Return the (x, y) coordinate for the center point of the cell that contains the specified text.  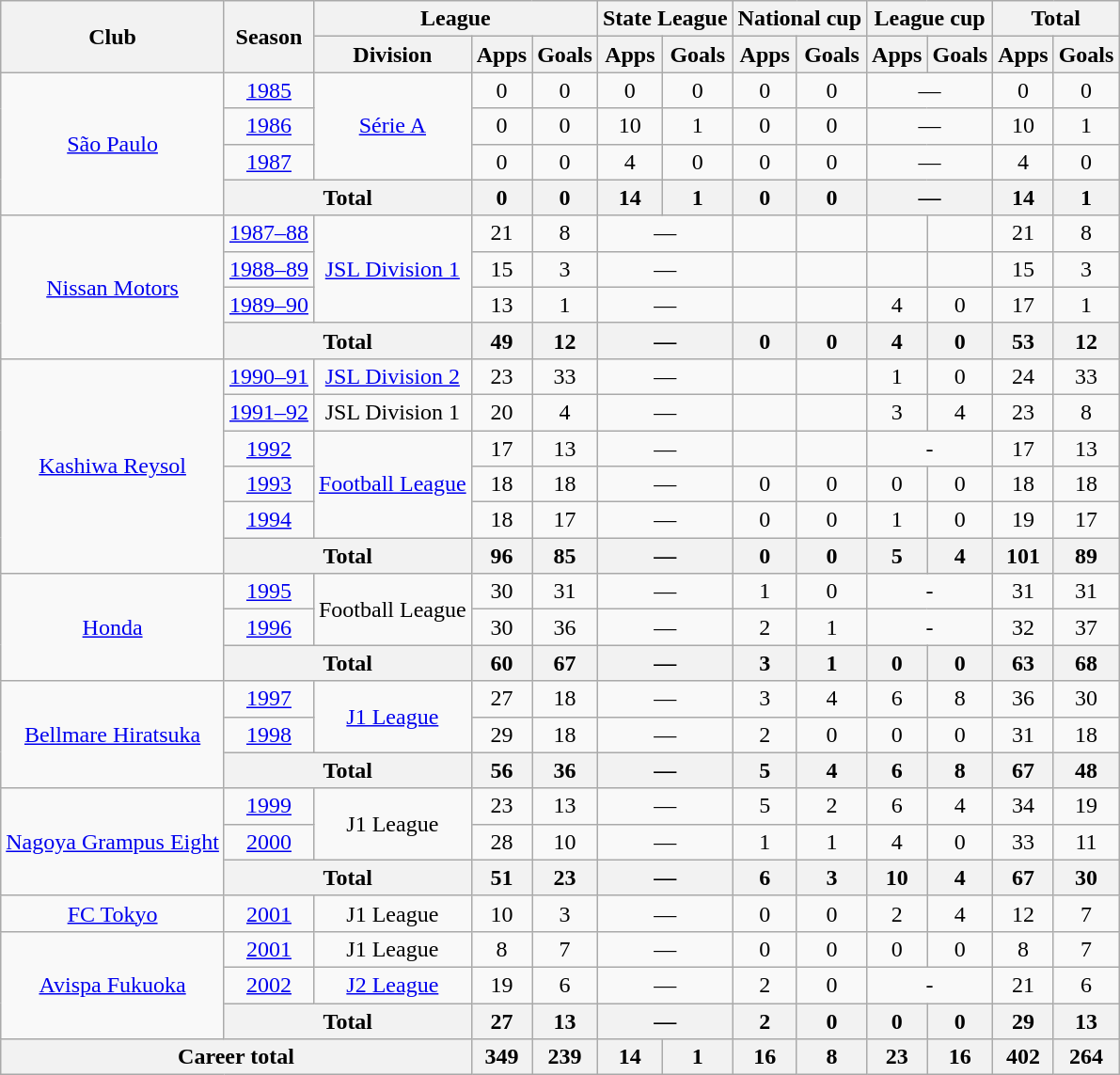
32 (1023, 627)
2002 (269, 985)
State League (665, 19)
1988–89 (269, 269)
28 (501, 842)
National cup (799, 19)
101 (1023, 556)
34 (1023, 806)
24 (1023, 376)
Career total (236, 1057)
1994 (269, 520)
Nissan Motors (113, 287)
1999 (269, 806)
1998 (269, 735)
49 (501, 340)
20 (501, 412)
Kashiwa Reysol (113, 466)
68 (1086, 663)
402 (1023, 1057)
2000 (269, 842)
1991–92 (269, 412)
1987–88 (269, 233)
85 (565, 556)
JSL Division 2 (392, 376)
51 (501, 877)
60 (501, 663)
1985 (269, 90)
349 (501, 1057)
Club (113, 37)
37 (1086, 627)
Bellmare Hiratsuka (113, 735)
53 (1023, 340)
League cup (930, 19)
J2 League (392, 985)
1996 (269, 627)
Série A (392, 126)
1997 (269, 699)
Division (392, 55)
48 (1086, 770)
56 (501, 770)
1989–90 (269, 305)
Honda (113, 627)
Nagoya Grampus Eight (113, 842)
264 (1086, 1057)
1990–91 (269, 376)
Season (269, 37)
FC Tokyo (113, 913)
1986 (269, 126)
1987 (269, 162)
11 (1086, 842)
League (455, 19)
89 (1086, 556)
Avispa Fukuoka (113, 985)
63 (1023, 663)
239 (565, 1057)
1993 (269, 484)
São Paulo (113, 144)
1995 (269, 592)
1992 (269, 449)
96 (501, 556)
